Provide the [X, Y] coordinate of the cell's center where the given text is located.  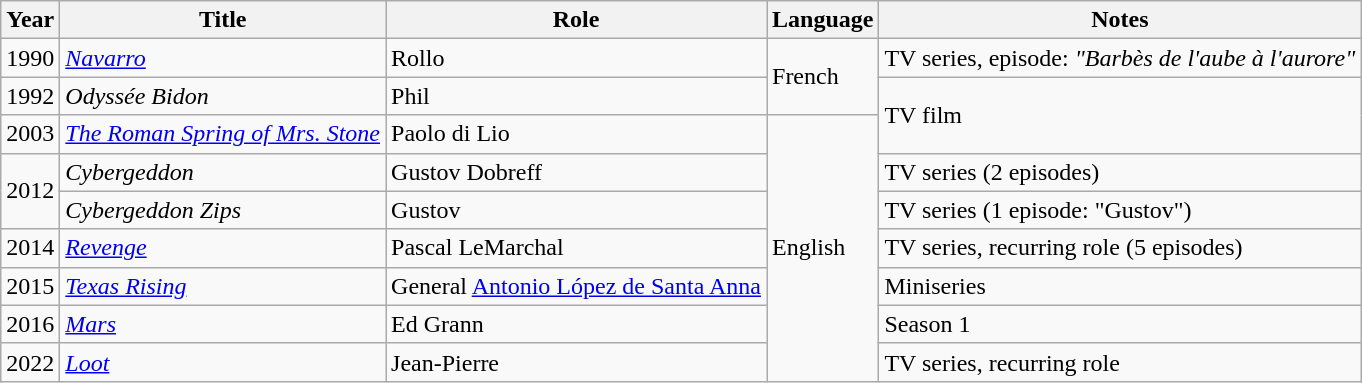
General Antonio López de Santa Anna [576, 286]
Texas Rising [223, 286]
Cybergeddon [223, 172]
Pascal LeMarchal [576, 248]
Mars [223, 324]
Title [223, 20]
Ed Grann [576, 324]
Language [822, 20]
Role [576, 20]
Jean-Pierre [576, 362]
2015 [30, 286]
Gustov [576, 210]
2014 [30, 248]
Paolo di Lio [576, 134]
1992 [30, 96]
English [822, 248]
Navarro [223, 58]
TV series (2 episodes) [1120, 172]
Odyssée Bidon [223, 96]
Loot [223, 362]
Year [30, 20]
2012 [30, 191]
French [822, 77]
Cybergeddon Zips [223, 210]
TV series, recurring role (5 episodes) [1120, 248]
Season 1 [1120, 324]
Rollo [576, 58]
2003 [30, 134]
The Roman Spring of Mrs. Stone [223, 134]
TV series, recurring role [1120, 362]
Notes [1120, 20]
TV series, episode: "Barbès de l'aube à l'aurore" [1120, 58]
TV film [1120, 115]
2016 [30, 324]
TV series (1 episode: "Gustov") [1120, 210]
Revenge [223, 248]
2022 [30, 362]
1990 [30, 58]
Miniseries [1120, 286]
Phil [576, 96]
Gustov Dobreff [576, 172]
